From the cell containing the given text, extract its center point as [x, y] coordinate. 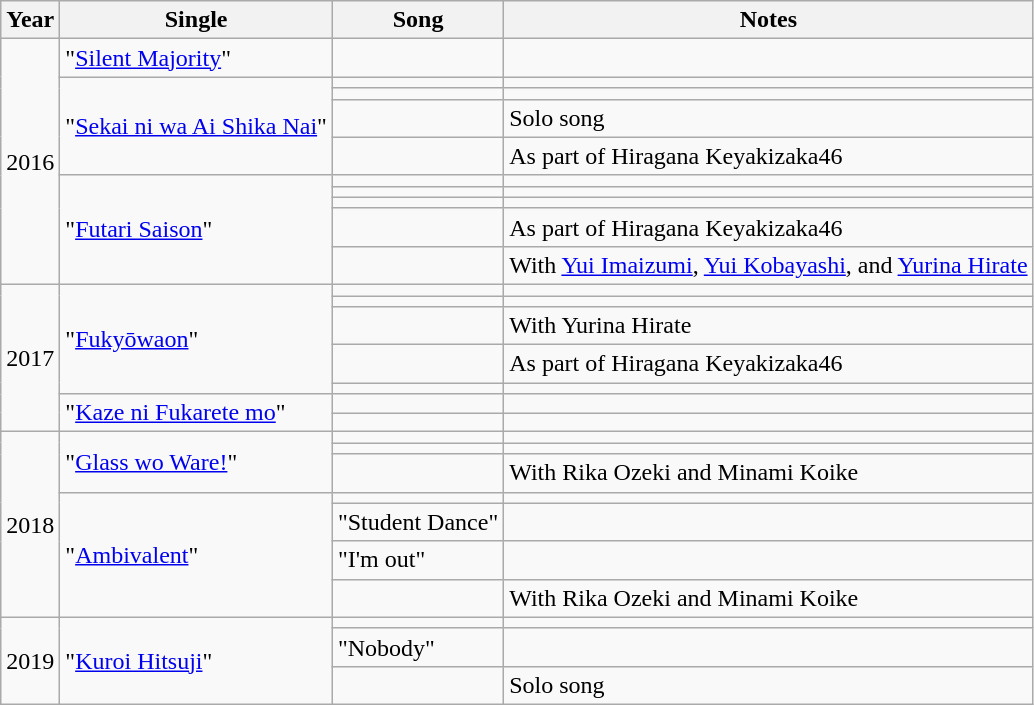
"Kaze ni Fukarete mo" [196, 413]
With Yurina Hirate [768, 326]
2018 [30, 524]
"Futari Saison" [196, 230]
"Fukyōwaon" [196, 338]
Song [418, 20]
Single [196, 20]
Year [30, 20]
2016 [30, 162]
"Glass wo Ware!" [196, 462]
Notes [768, 20]
2019 [30, 660]
"Student Dance" [418, 522]
"I'm out" [418, 560]
"Nobody" [418, 647]
"Silent Majority" [196, 58]
"Kuroi Hitsuji" [196, 660]
2017 [30, 358]
"Sekai ni wa Ai Shika Nai" [196, 126]
"Ambivalent" [196, 554]
With Yui Imaizumi, Yui Kobayashi, and Yurina Hirate [768, 265]
